Find where the given text appears and provide that cell's center as (x, y) coordinate. 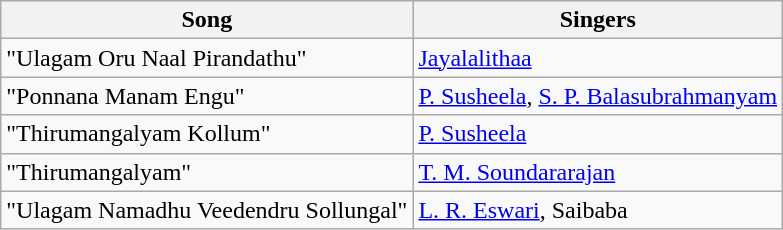
"Thirumangalyam Kollum" (207, 134)
"Thirumangalyam" (207, 172)
Singers (598, 20)
P. Susheela, S. P. Balasubrahmanyam (598, 96)
"Ponnana Manam Engu" (207, 96)
"Ulagam Namadhu Veedendru Sollungal" (207, 210)
Song (207, 20)
"Ulagam Oru Naal Pirandathu" (207, 58)
P. Susheela (598, 134)
T. M. Soundararajan (598, 172)
L. R. Eswari, Saibaba (598, 210)
Jayalalithaa (598, 58)
